Identify which cell holds the provided text, then report its [X, Y] central coordinate. 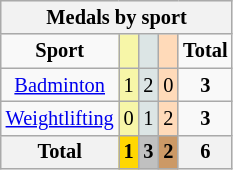
Badminton [60, 85]
Medals by sport [117, 17]
Weightlifting [60, 118]
6 [205, 152]
Sport [60, 51]
